From the cell containing the given text, extract its center point as [X, Y] coordinate. 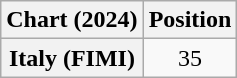
Italy (FIMI) [72, 58]
Chart (2024) [72, 20]
Position [190, 20]
35 [190, 58]
